Capture the cell that displays the provided text and extract its [x, y] central coordinate. 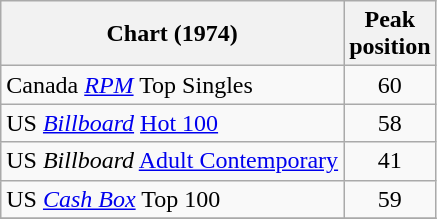
US Billboard Adult Contemporary [172, 161]
58 [390, 123]
60 [390, 85]
Peakposition [390, 34]
US Cash Box Top 100 [172, 199]
41 [390, 161]
Chart (1974) [172, 34]
59 [390, 199]
US Billboard Hot 100 [172, 123]
Canada RPM Top Singles [172, 85]
